Search for the cell housing the specified text and yield its (x, y) center coordinate. 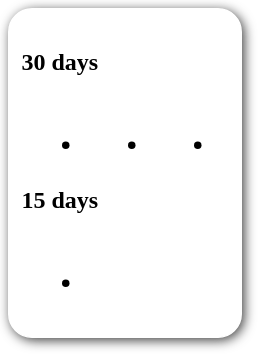
30 days 15 days (125, 173)
